Detect which cell encompasses the target text, then output its [X, Y] center coordinate. 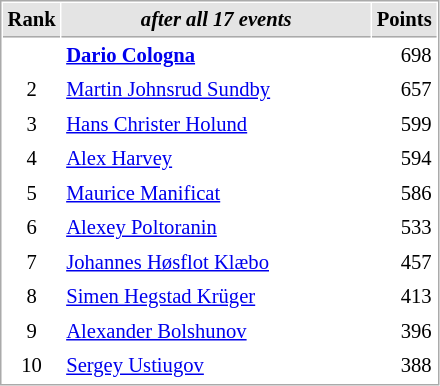
657 [404, 90]
4 [32, 158]
599 [404, 124]
Alexey Poltoranin [216, 228]
Simen Hegstad Krüger [216, 296]
after all 17 events [216, 20]
413 [404, 296]
8 [32, 296]
Alex Harvey [216, 158]
Martin Johnsrud Sundby [216, 90]
533 [404, 228]
Johannes Høsflot Klæbo [216, 262]
3 [32, 124]
7 [32, 262]
586 [404, 194]
Dario Cologna [216, 56]
10 [32, 366]
594 [404, 158]
6 [32, 228]
Sergey Ustiugov [216, 366]
Rank [32, 20]
9 [32, 332]
698 [404, 56]
2 [32, 90]
Alexander Bolshunov [216, 332]
Maurice Manificat [216, 194]
388 [404, 366]
396 [404, 332]
457 [404, 262]
5 [32, 194]
Hans Christer Holund [216, 124]
Points [404, 20]
